Detect which cell encompasses the target text, then output its [x, y] center coordinate. 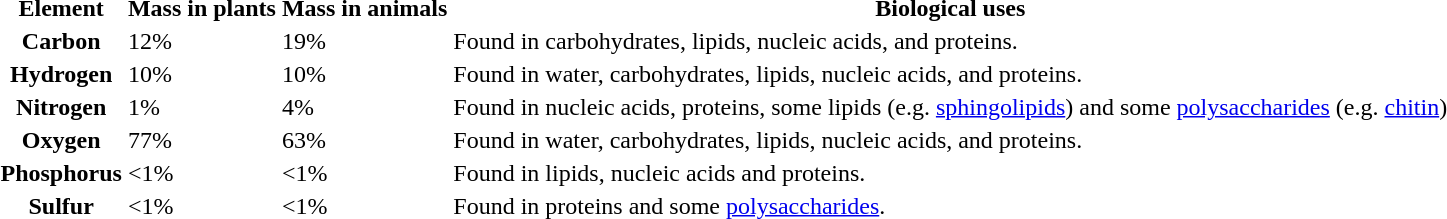
63% [364, 140]
19% [364, 41]
12% [202, 41]
77% [202, 140]
1% [202, 107]
4% [364, 107]
